Identify which cell holds the provided text, then report its (X, Y) central coordinate. 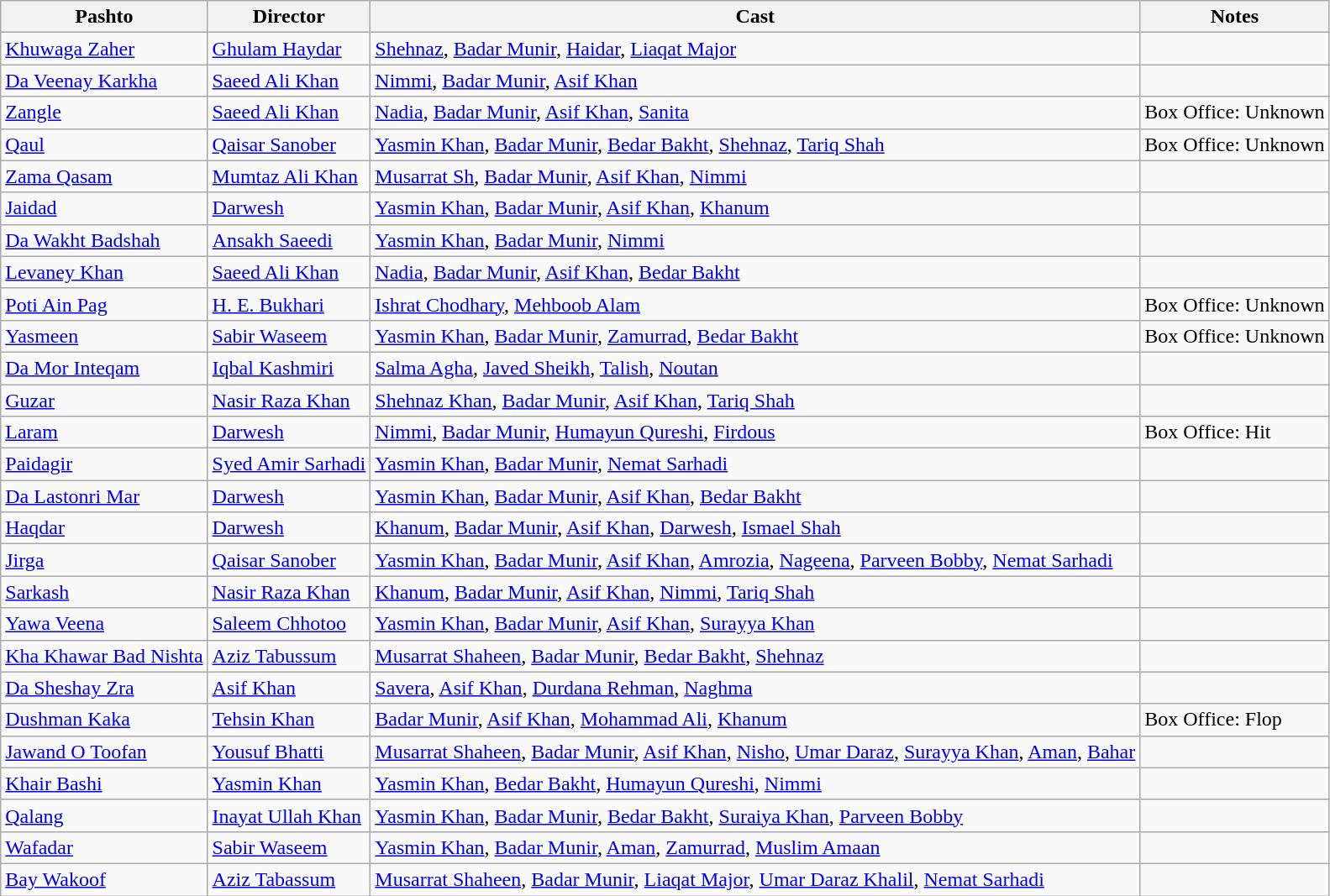
Yasmin Khan, Badar Munir, Nimmi (755, 240)
Da Veenay Karkha (104, 81)
Yasmin Khan, Badar Munir, Asif Khan, Amrozia, Nageena, Parveen Bobby, Nemat Sarhadi (755, 560)
Kha Khawar Bad Nishta (104, 656)
Bay Wakoof (104, 879)
Aziz Tabassum (289, 879)
Qalang (104, 815)
Pashto (104, 17)
Mumtaz Ali Khan (289, 176)
Yasmin Khan, Badar Munir, Bedar Bakht, Shehnaz, Tariq Shah (755, 144)
Levaney Khan (104, 272)
Jawand O Toofan (104, 752)
Director (289, 17)
Iqbal Kashmiri (289, 368)
Da Wakht Badshah (104, 240)
Guzar (104, 401)
Paidagir (104, 464)
Laram (104, 432)
Asif Khan (289, 688)
Haqdar (104, 528)
Savera, Asif Khan, Durdana Rehman, Naghma (755, 688)
Shehnaz Khan, Badar Munir, Asif Khan, Tariq Shah (755, 401)
Tehsin Khan (289, 720)
Aziz Tabussum (289, 656)
Jaidad (104, 208)
Shehnaz, Badar Munir, Haidar, Liaqat Major (755, 49)
Sarkash (104, 592)
Yasmin Khan, Badar Munir, Zamurrad, Bedar Bakht (755, 336)
Musarrat Shaheen, Badar Munir, Bedar Bakht, Shehnaz (755, 656)
Nimmi, Badar Munir, Humayun Qureshi, Firdous (755, 432)
Poti Ain Pag (104, 304)
Yasmin Khan (289, 783)
Musarrat Shaheen, Badar Munir, Asif Khan, Nisho, Umar Daraz, Surayya Khan, Aman, Bahar (755, 752)
Badar Munir, Asif Khan, Mohammad Ali, Khanum (755, 720)
Dushman Kaka (104, 720)
Ansakh Saeedi (289, 240)
Yasmin Khan, Badar Munir, Bedar Bakht, Suraiya Khan, Parveen Bobby (755, 815)
Musarrat Sh, Badar Munir, Asif Khan, Nimmi (755, 176)
Zama Qasam (104, 176)
Saleem Chhotoo (289, 624)
Yasmin Khan, Badar Munir, Nemat Sarhadi (755, 464)
Salma Agha, Javed Sheikh, Talish, Noutan (755, 368)
Yasmin Khan, Badar Munir, Asif Khan, Khanum (755, 208)
Cast (755, 17)
Nadia, Badar Munir, Asif Khan, Bedar Bakht (755, 272)
Box Office: Hit (1235, 432)
Wafadar (104, 847)
Yasmeen (104, 336)
Zangle (104, 113)
Notes (1235, 17)
Inayat Ullah Khan (289, 815)
Nimmi, Badar Munir, Asif Khan (755, 81)
Ishrat Chodhary, Mehboob Alam (755, 304)
Musarrat Shaheen, Badar Munir, Liaqat Major, Umar Daraz Khalil, Nemat Sarhadi (755, 879)
Khanum, Badar Munir, Asif Khan, Nimmi, Tariq Shah (755, 592)
Qaul (104, 144)
Jirga (104, 560)
Khanum, Badar Munir, Asif Khan, Darwesh, Ismael Shah (755, 528)
Syed Amir Sarhadi (289, 464)
Yousuf Bhatti (289, 752)
Box Office: Flop (1235, 720)
Yasmin Khan, Bedar Bakht, Humayun Qureshi, Nimmi (755, 783)
Nadia, Badar Munir, Asif Khan, Sanita (755, 113)
Da Sheshay Zra (104, 688)
H. E. Bukhari (289, 304)
Yasmin Khan, Badar Munir, Aman, Zamurrad, Muslim Amaan (755, 847)
Da Mor Inteqam (104, 368)
Yasmin Khan, Badar Munir, Asif Khan, Surayya Khan (755, 624)
Ghulam Haydar (289, 49)
Yawa Veena (104, 624)
Khuwaga Zaher (104, 49)
Yasmin Khan, Badar Munir, Asif Khan, Bedar Bakht (755, 496)
Khair Bashi (104, 783)
Da Lastonri Mar (104, 496)
